For the text-containing cell, return its midpoint in [x, y] coordinate format. 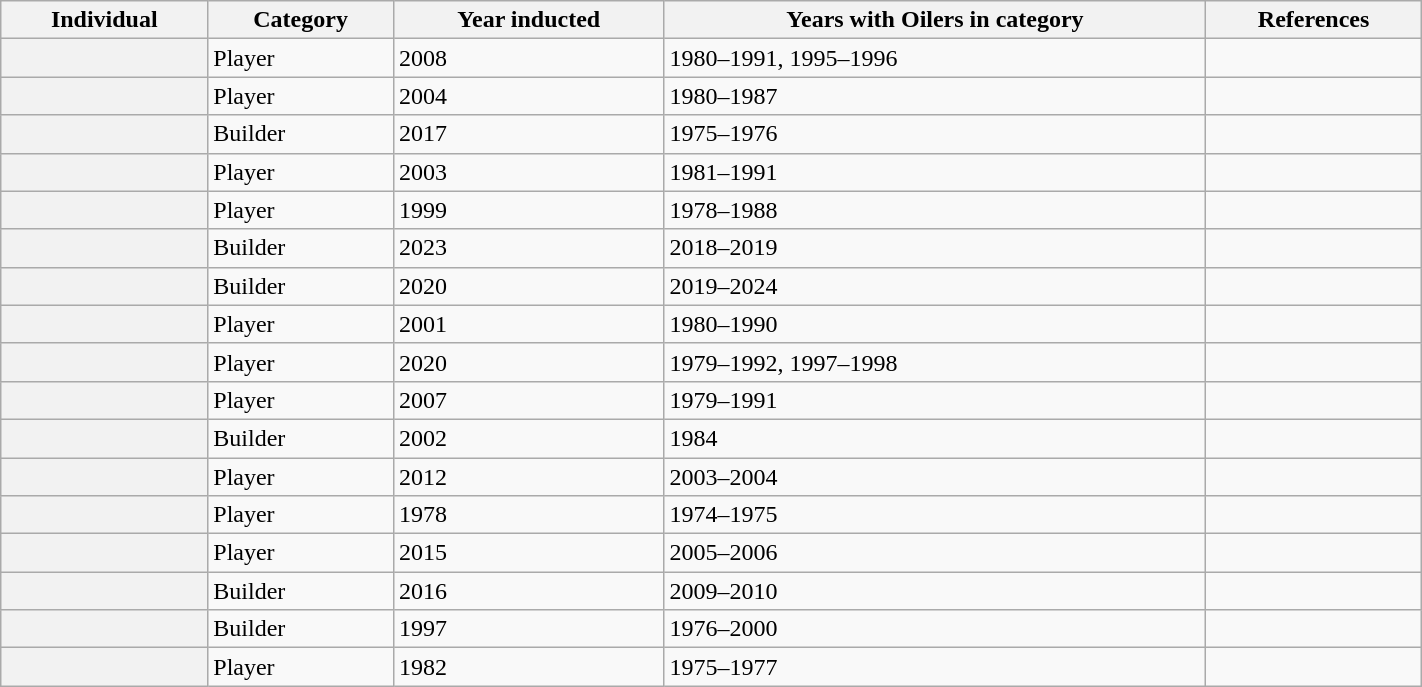
1978–1988 [935, 210]
Category [301, 20]
2003–2004 [935, 477]
1980–1990 [935, 324]
1976–2000 [935, 629]
1984 [935, 438]
1975–1977 [935, 667]
2001 [528, 324]
2023 [528, 248]
2005–2006 [935, 553]
2019–2024 [935, 286]
2015 [528, 553]
2017 [528, 134]
1974–1975 [935, 515]
2009–2010 [935, 591]
1999 [528, 210]
1982 [528, 667]
2007 [528, 400]
References [1314, 20]
2004 [528, 96]
2012 [528, 477]
2016 [528, 591]
2018–2019 [935, 248]
1980–1987 [935, 96]
1979–1992, 1997–1998 [935, 362]
Individual [104, 20]
2008 [528, 58]
1981–1991 [935, 172]
1978 [528, 515]
2002 [528, 438]
Years with Oilers in category [935, 20]
1975–1976 [935, 134]
1980–1991, 1995–1996 [935, 58]
1997 [528, 629]
2003 [528, 172]
1979–1991 [935, 400]
Year inducted [528, 20]
